Pinpoint the cell where the given text exists, returning its [x, y] midpoint coordinate. 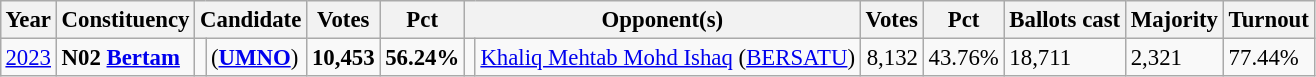
10,453 [344, 57]
2023 [28, 57]
Opponent(s) [662, 20]
8,132 [892, 57]
Candidate [251, 20]
(UMNO) [256, 57]
56.24% [422, 57]
Year [28, 20]
N02 Bertam [125, 57]
Khaliq Mehtab Mohd Ishaq (BERSATU) [668, 57]
18,711 [1064, 57]
Ballots cast [1064, 20]
Majority [1174, 20]
77.44% [1268, 57]
Turnout [1268, 20]
2,321 [1174, 57]
43.76% [964, 57]
Constituency [125, 20]
